Locate the cell with the specified text and output its [x, y] center coordinate. 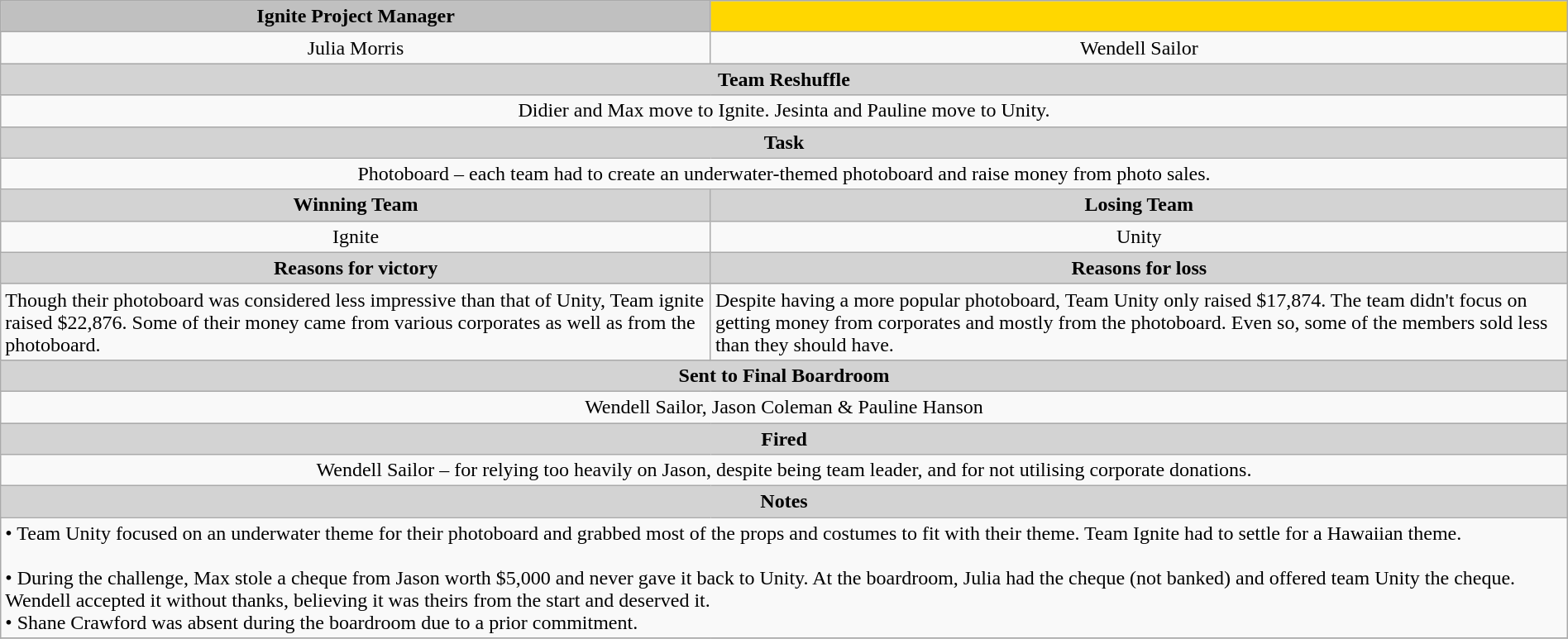
Wendell Sailor – for relying too heavily on Jason, despite being team leader, and for not utilising corporate donations. [784, 470]
Reasons for loss [1139, 268]
Wendell Sailor, Jason Coleman & Pauline Hanson [784, 407]
Didier and Max move to Ignite. Jesinta and Pauline move to Unity. [784, 111]
Julia Morris [356, 48]
Photoboard – each team had to create an underwater-themed photoboard and raise money from photo sales. [784, 174]
Notes [784, 502]
Unity [1139, 236]
Ignite [356, 236]
Sent to Final Boardroom [784, 375]
Fired [784, 439]
Task [784, 142]
Reasons for victory [356, 268]
Losing Team [1139, 205]
Winning Team [356, 205]
Wendell Sailor [1139, 48]
Ignite Project Manager [356, 17]
Team Reshuffle [784, 79]
